Determine the [x, y] coordinate at the center of the cell enclosing the given text.  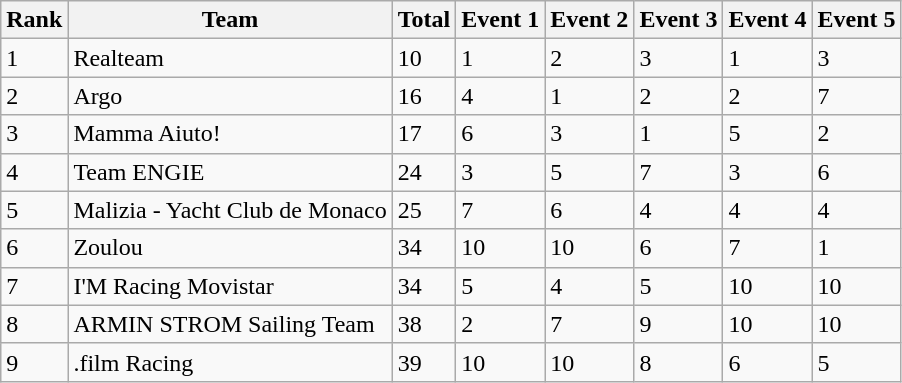
39 [424, 362]
25 [424, 210]
Event 2 [590, 20]
Malizia - Yacht Club de Monaco [230, 210]
.film Racing [230, 362]
Event 5 [856, 20]
Argo [230, 96]
Total [424, 20]
16 [424, 96]
38 [424, 324]
Realteam [230, 58]
Mamma Aiuto! [230, 134]
I'M Racing Movistar [230, 286]
Team ENGIE [230, 172]
Event 1 [500, 20]
Event 4 [768, 20]
24 [424, 172]
17 [424, 134]
Rank [34, 20]
ARMIN STROM Sailing Team [230, 324]
Event 3 [678, 20]
Zoulou [230, 248]
Team [230, 20]
